For the text-containing cell, return its midpoint in [X, Y] coordinate format. 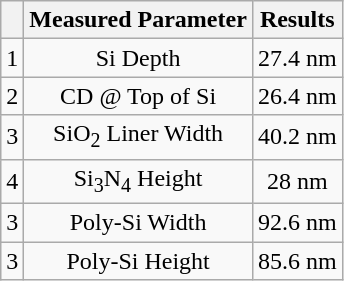
Poly-Si Height [138, 261]
Poly-Si Width [138, 223]
40.2 nm [297, 137]
1 [12, 58]
28 nm [297, 181]
85.6 nm [297, 261]
92.6 nm [297, 223]
26.4 nm [297, 96]
Measured Parameter [138, 20]
SiO2 Liner Width [138, 137]
4 [12, 181]
27.4 nm [297, 58]
Si3N4 Height [138, 181]
CD @ Top of Si [138, 96]
2 [12, 96]
Results [297, 20]
Si Depth [138, 58]
